Return the [X, Y] coordinate for the center point of the cell that contains the specified text.  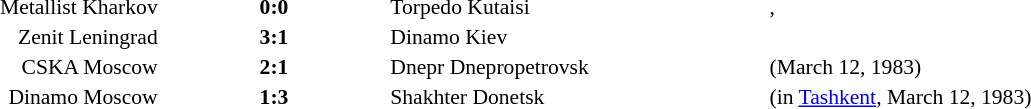
2:1 [274, 67]
3:1 [274, 37]
Dinamo Kiev [578, 37]
Dnepr Dnepropetrovsk [578, 67]
